Detect which cell encompasses the target text, then output its (X, Y) center coordinate. 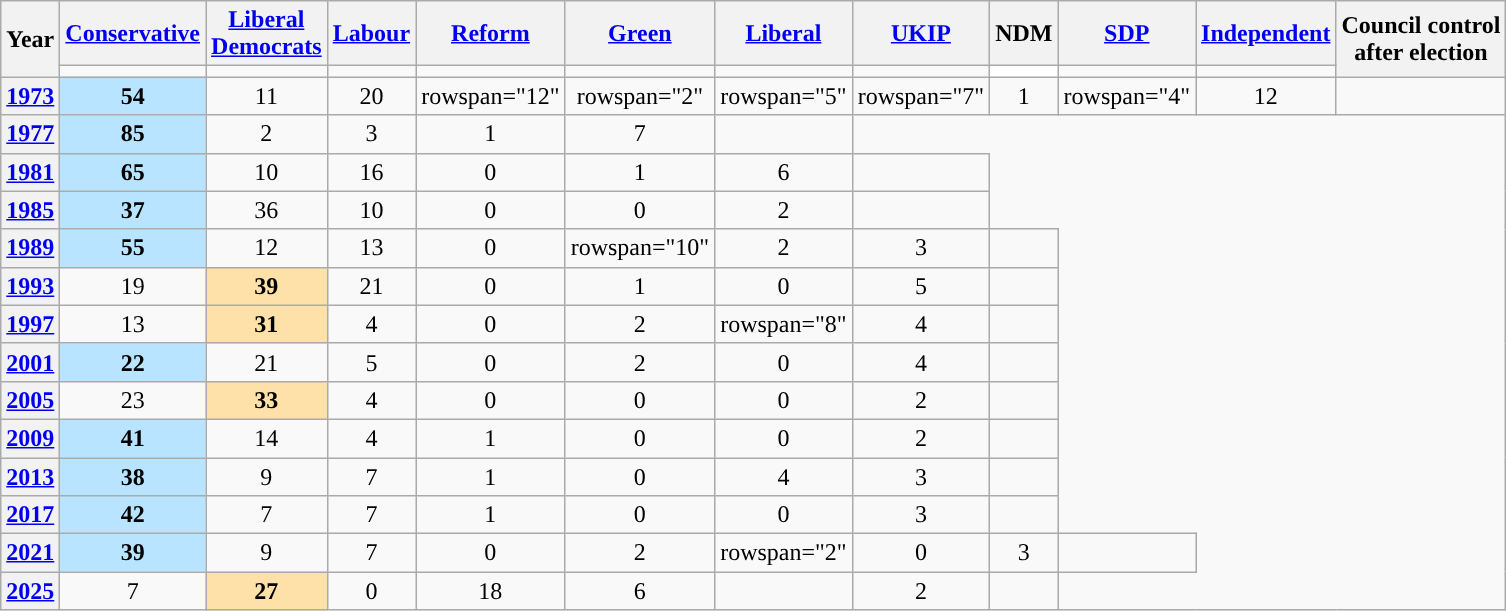
11 (267, 96)
2001 (30, 362)
22 (133, 362)
Council controlafter election (1421, 39)
rowspan="5" (784, 96)
Liberal Democrats (267, 34)
Liberal (784, 34)
1993 (30, 286)
42 (133, 515)
31 (267, 324)
65 (133, 172)
1985 (30, 210)
18 (491, 591)
rowspan="8" (784, 324)
23 (133, 400)
1973 (30, 96)
20 (371, 96)
27 (267, 591)
rowspan="7" (921, 96)
1977 (30, 134)
1997 (30, 324)
2025 (30, 591)
37 (133, 210)
Conservative (133, 34)
16 (371, 172)
2017 (30, 515)
rowspan="4" (1127, 96)
38 (133, 477)
2021 (30, 553)
36 (267, 210)
33 (267, 400)
Reform (491, 34)
2013 (30, 477)
41 (133, 438)
54 (133, 96)
rowspan="10" (640, 248)
19 (133, 286)
Labour (371, 34)
2005 (30, 400)
rowspan="12" (491, 96)
SDP (1127, 34)
14 (267, 438)
Green (640, 34)
85 (133, 134)
55 (133, 248)
Independent (1266, 34)
1989 (30, 248)
UKIP (921, 34)
2009 (30, 438)
1981 (30, 172)
NDM (1024, 34)
Year (30, 39)
